From the cell containing the given text, extract its center point as [X, Y] coordinate. 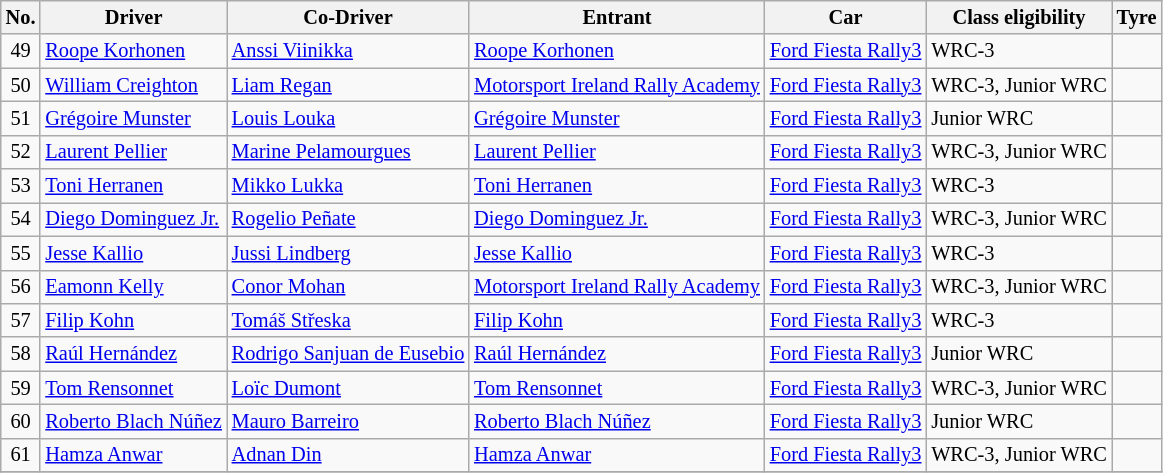
Driver [133, 17]
William Creighton [133, 85]
No. [21, 17]
49 [21, 51]
58 [21, 354]
Class eligibility [1018, 17]
56 [21, 287]
57 [21, 320]
Rogelio Peñate [348, 219]
Entrant [617, 17]
Eamonn Kelly [133, 287]
50 [21, 85]
54 [21, 219]
Jussi Lindberg [348, 253]
Mauro Barreiro [348, 421]
Marine Pelamourgues [348, 152]
59 [21, 388]
51 [21, 118]
Car [846, 17]
Adnan Din [348, 455]
53 [21, 186]
Loïc Dumont [348, 388]
Mikko Lukka [348, 186]
Louis Louka [348, 118]
Tyre [1137, 17]
55 [21, 253]
Tomáš Střeska [348, 320]
52 [21, 152]
Liam Regan [348, 85]
61 [21, 455]
Co-Driver [348, 17]
Rodrigo Sanjuan de Eusebio [348, 354]
Conor Mohan [348, 287]
Anssi Viinikka [348, 51]
60 [21, 421]
